Determine the [x, y] coordinate at the center of the cell enclosing the given text.  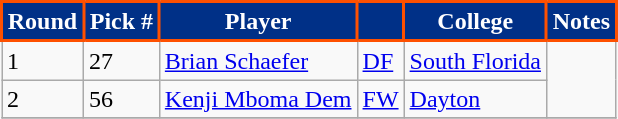
College [475, 22]
2 [43, 99]
Pick # [121, 22]
27 [121, 60]
DF [380, 60]
Notes [581, 22]
Player [258, 22]
Brian Schaefer [258, 60]
South Florida [475, 60]
Dayton [475, 99]
FW [380, 99]
56 [121, 99]
Round [43, 22]
Kenji Mboma Dem [258, 99]
1 [43, 60]
